From the cell containing the given text, extract its center point as [x, y] coordinate. 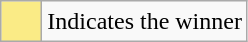
Indicates the winner [145, 22]
